From the cell containing the given text, extract its center point as [x, y] coordinate. 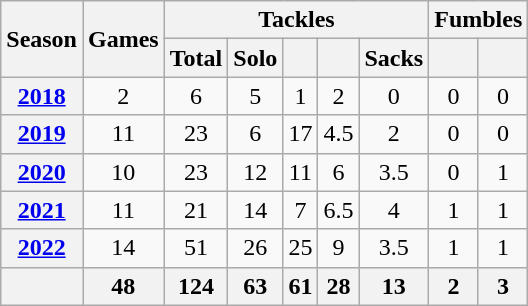
Sacks [394, 58]
124 [196, 286]
26 [256, 248]
25 [300, 248]
4 [394, 210]
Games [123, 39]
63 [256, 286]
2020 [42, 172]
6.5 [338, 210]
17 [300, 134]
5 [256, 96]
4.5 [338, 134]
48 [123, 286]
2022 [42, 248]
2018 [42, 96]
51 [196, 248]
10 [123, 172]
7 [300, 210]
3 [503, 286]
Total [196, 58]
Season [42, 39]
13 [394, 286]
2021 [42, 210]
Fumbles [478, 20]
Tackles [296, 20]
21 [196, 210]
Solo [256, 58]
28 [338, 286]
9 [338, 248]
61 [300, 286]
12 [256, 172]
2019 [42, 134]
